Find where the given text appears and provide that cell's center as (x, y) coordinate. 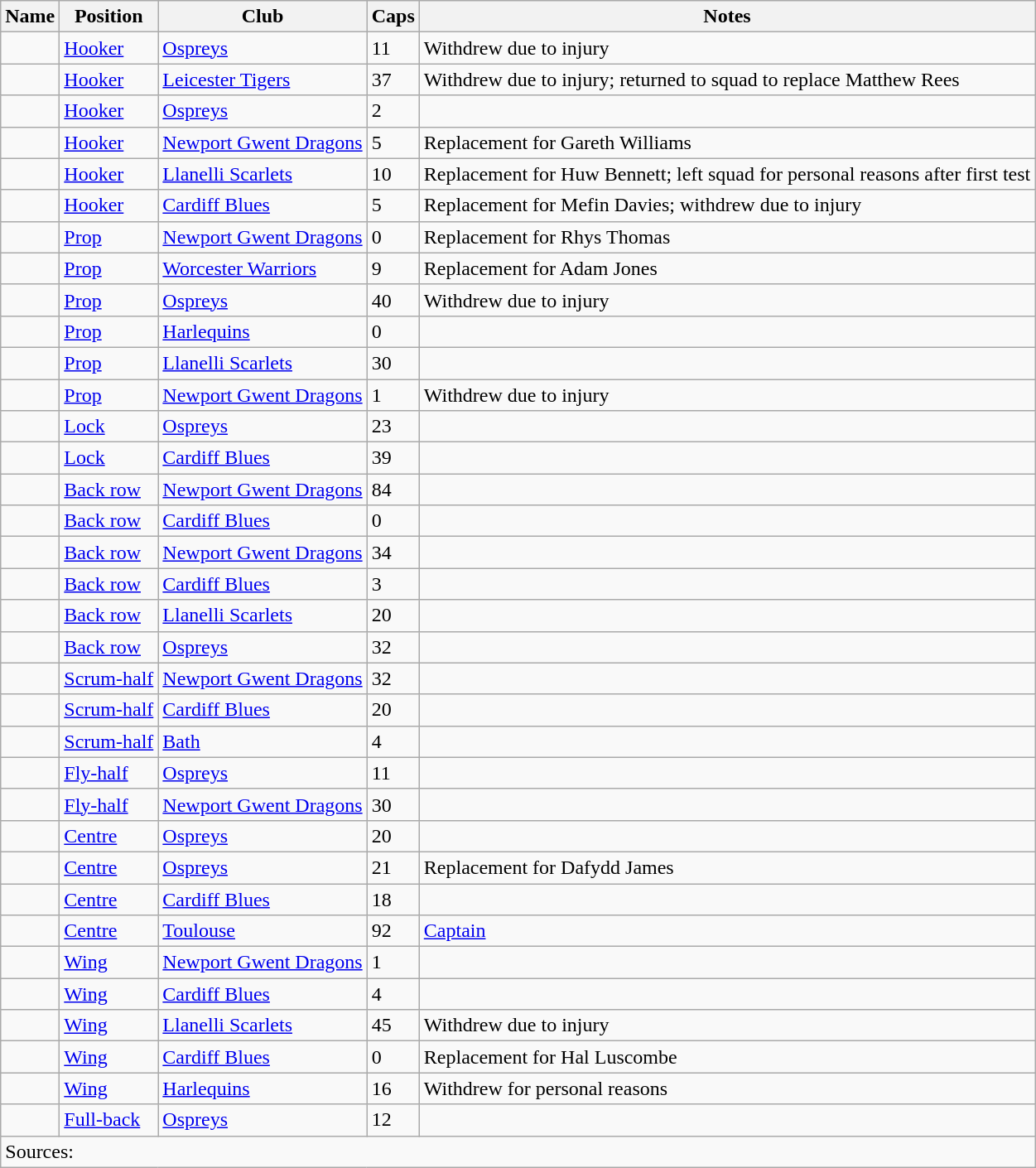
Withdrew for personal reasons (727, 1088)
Worcester Warriors (263, 268)
Replacement for Dafydd James (727, 867)
34 (393, 553)
40 (393, 300)
Notes (727, 17)
Toulouse (263, 931)
Bath (263, 741)
Position (109, 17)
45 (393, 1026)
Club (263, 17)
21 (393, 867)
10 (393, 174)
3 (393, 584)
Caps (393, 17)
Replacement for Gareth Williams (727, 142)
Withdrew due to injury; returned to squad to replace Matthew Rees (727, 80)
Replacement for Adam Jones (727, 268)
Captain (727, 931)
37 (393, 80)
Replacement for Hal Luscombe (727, 1057)
84 (393, 490)
Name (30, 17)
12 (393, 1120)
2 (393, 111)
Leicester Tigers (263, 80)
Sources: (518, 1151)
23 (393, 427)
92 (393, 931)
9 (393, 268)
Replacement for Huw Bennett; left squad for personal reasons after first test (727, 174)
Replacement for Rhys Thomas (727, 237)
39 (393, 458)
18 (393, 899)
Full-back (109, 1120)
Replacement for Mefin Davies; withdrew due to injury (727, 205)
16 (393, 1088)
